Identify which cell holds the provided text, then report its (X, Y) central coordinate. 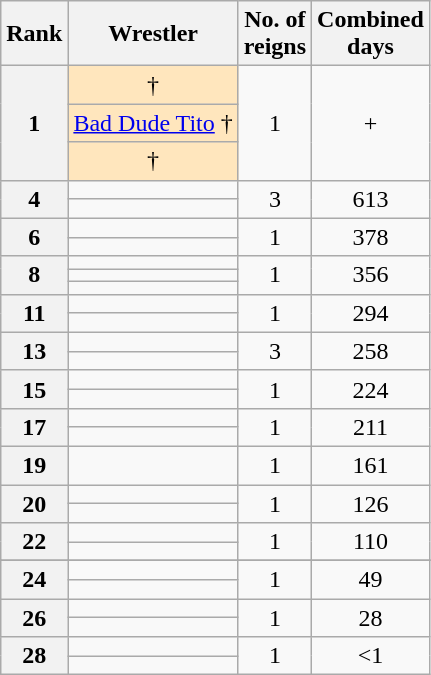
Combineddays (371, 34)
26 (34, 618)
Rank (34, 34)
17 (34, 427)
211 (371, 427)
13 (34, 351)
4 (34, 199)
49 (371, 580)
378 (371, 237)
294 (371, 313)
126 (371, 503)
161 (371, 465)
+ (371, 123)
24 (34, 580)
356 (371, 275)
224 (371, 389)
11 (34, 313)
8 (34, 275)
Bad Dude Tito † (153, 123)
22 (34, 542)
6 (34, 237)
No. ofreigns (274, 34)
15 (34, 389)
258 (371, 351)
<1 (371, 656)
20 (34, 503)
Wrestler (153, 34)
613 (371, 199)
19 (34, 465)
110 (371, 542)
